For the text-containing cell, return its midpoint in (X, Y) coordinate format. 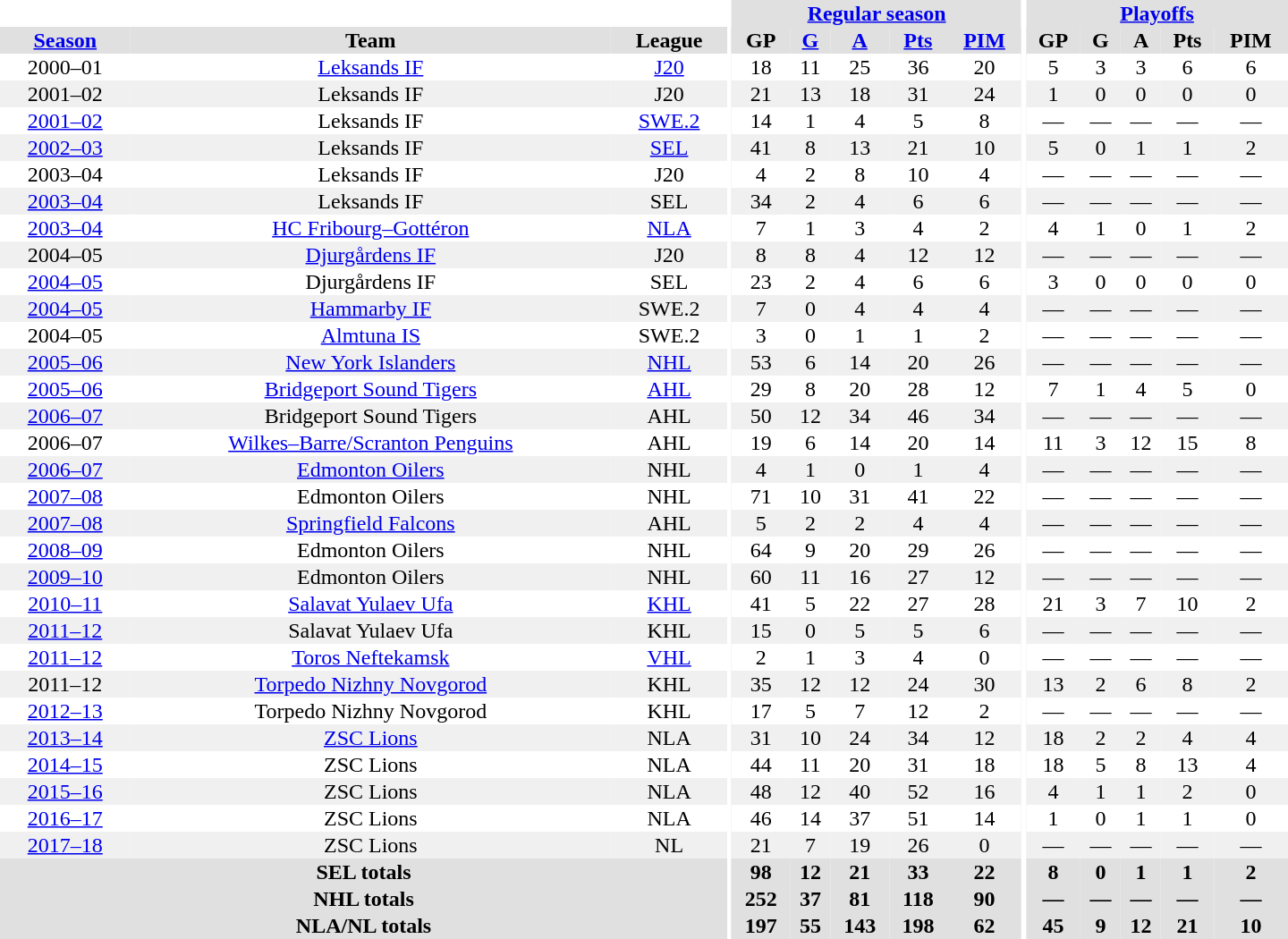
64 (760, 550)
33 (918, 872)
2008–09 (65, 550)
2002–03 (65, 148)
Regular season (877, 13)
HC Fribourg–Gottéron (371, 228)
2016–17 (65, 818)
23 (760, 282)
197 (760, 926)
NLA/NL totals (363, 926)
2000–01 (65, 67)
252 (760, 899)
48 (760, 791)
198 (918, 926)
52 (918, 791)
55 (810, 926)
62 (984, 926)
2014–15 (65, 765)
118 (918, 899)
2009–10 (65, 577)
Toros Neftekamsk (371, 657)
51 (918, 818)
Wilkes–Barre/Scranton Penguins (371, 443)
SEL totals (363, 872)
2013–14 (65, 738)
36 (918, 67)
60 (760, 577)
League (669, 40)
VHL (669, 657)
2010–11 (65, 604)
98 (760, 872)
NL (669, 845)
30 (984, 684)
2015–16 (65, 791)
40 (859, 791)
45 (1054, 926)
50 (760, 416)
2017–18 (65, 845)
Springfield Falcons (371, 523)
New York Islanders (371, 362)
44 (760, 765)
Team (371, 40)
17 (760, 711)
53 (760, 362)
Playoffs (1157, 13)
25 (859, 67)
90 (984, 899)
Almtuna IS (371, 335)
2012–13 (65, 711)
35 (760, 684)
71 (760, 496)
143 (859, 926)
NHL totals (363, 899)
Hammarby IF (371, 309)
81 (859, 899)
Season (65, 40)
